Return (X, Y) of the center of cell containing provided text 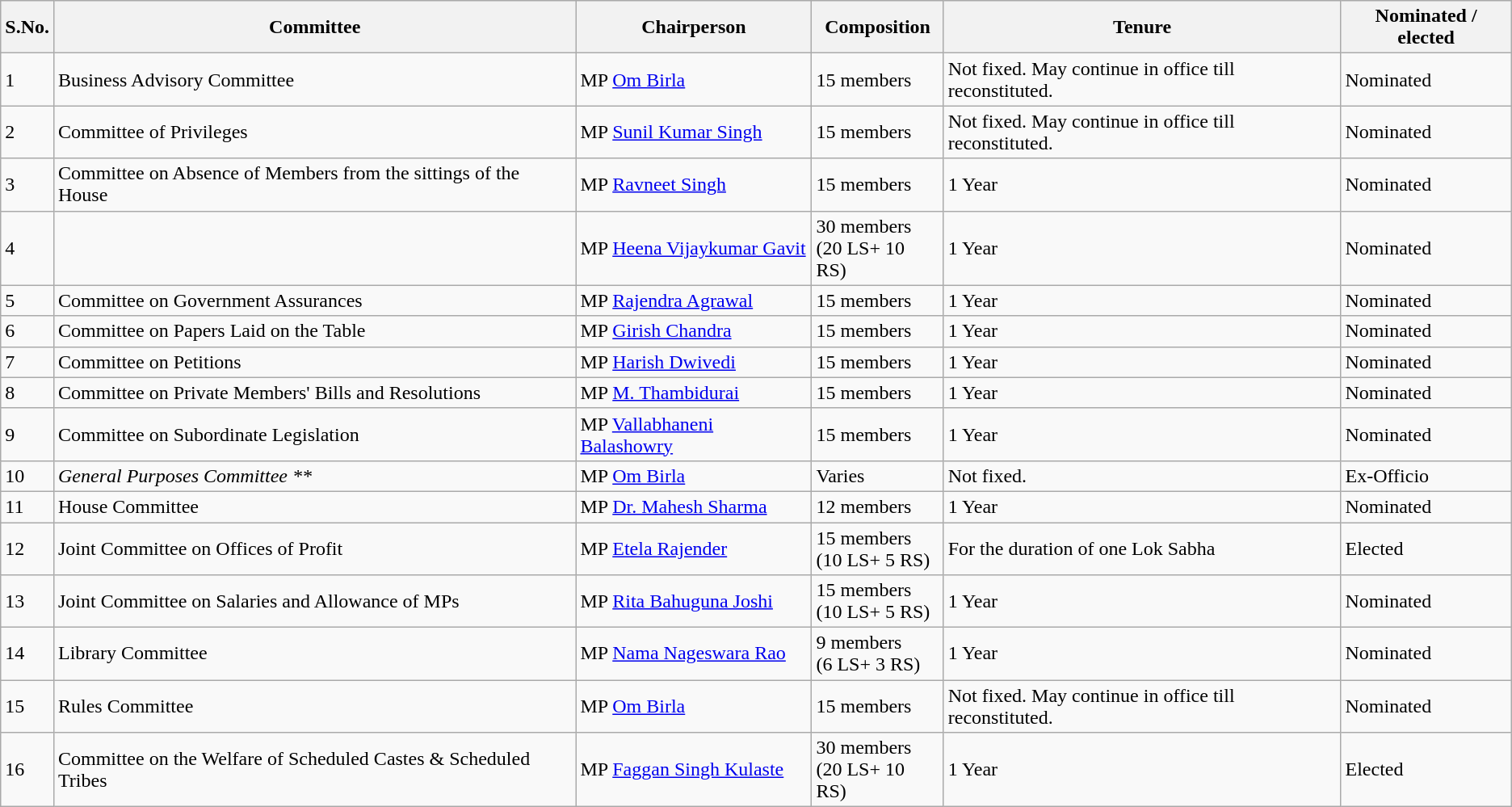
MP Dr. Mahesh Sharma (694, 506)
9 (27, 435)
4 (27, 248)
Not fixed. (1142, 476)
Chairperson (694, 27)
MP Sunil Kumar Singh (694, 132)
15 (27, 706)
Business Advisory Committee (314, 79)
MP M. Thambidurai (694, 393)
MP Ravneet Singh (694, 184)
Library Committee (314, 654)
5 (27, 301)
14 (27, 654)
MP Faggan Singh Kulaste (694, 770)
Committee on Absence of Members from the sittings of the House (314, 184)
Nominated / elected (1426, 27)
House Committee (314, 506)
Varies (877, 476)
8 (27, 393)
Composition (877, 27)
MP Harish Dwivedi (694, 362)
1 (27, 79)
For the duration of one Lok Sabha (1142, 548)
3 (27, 184)
Committee on Papers Laid on the Table (314, 331)
Committee on Private Members' Bills and Resolutions (314, 393)
Committee on the Welfare of Scheduled Castes & Scheduled Tribes (314, 770)
S.No. (27, 27)
10 (27, 476)
MP Vallabhaneni Balashowry (694, 435)
MP Nama Nageswara Rao (694, 654)
9 members(6 LS+ 3 RS) (877, 654)
Committee of Privileges (314, 132)
MP Etela Rajender (694, 548)
11 (27, 506)
Rules Committee (314, 706)
12 members (877, 506)
Ex-Officio (1426, 476)
Committee (314, 27)
Committee on Petitions (314, 362)
Joint Committee on Salaries and Allowance of MPs (314, 601)
13 (27, 601)
Committee on Subordinate Legislation (314, 435)
MP Girish Chandra (694, 331)
6 (27, 331)
2 (27, 132)
12 (27, 548)
MP Heena Vijaykumar Gavit (694, 248)
Committee on Government Assurances (314, 301)
General Purposes Committee ** (314, 476)
MP Rajendra Agrawal (694, 301)
Joint Committee on Offices of Profit (314, 548)
MP Rita Bahuguna Joshi (694, 601)
7 (27, 362)
16 (27, 770)
Tenure (1142, 27)
